Return (x, y) of the center of cell containing provided text 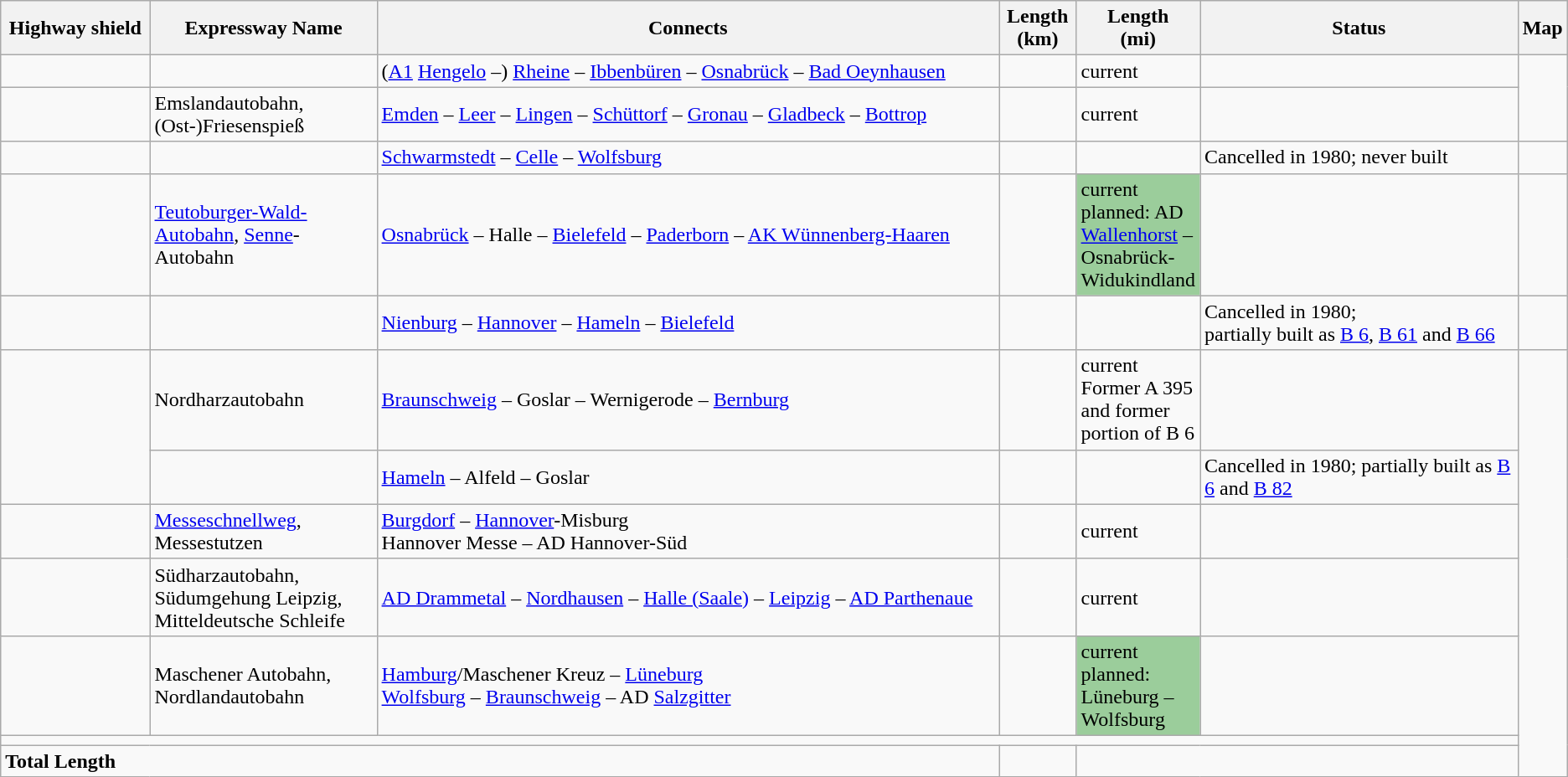
Teutoburger-Wald-Autobahn, Senne-Autobahn (263, 234)
Emslandautobahn, (Ost-)Friesenspieß (263, 114)
currentplanned: AD Wallenhorst – Osnabrück-Widukindland (1137, 234)
Braunschweig – Goslar – Wernigerode – Bernburg (688, 400)
currentFormer A 395 and former portion of B 6 (1137, 400)
Length(km) (1039, 28)
Hameln – Alfeld – Goslar (688, 477)
Total Length (500, 761)
Cancelled in 1980; partially built as B 6 and B 82 (1359, 477)
Maschener Autobahn, Nordlandautobahn (263, 685)
Nienburg – Hannover – Hameln – Bielefeld (688, 323)
Südharzautobahn, Südumgehung Leipzig, Mitteldeutsche Schleife (263, 597)
Status (1359, 28)
currentplanned: Lüneburg – Wolfsburg (1137, 685)
(A1 Hengelo –) Rheine – Ibbenbüren – Osnabrück – Bad Oeynhausen (688, 71)
Messeschnellweg, Messestutzen (263, 531)
Hamburg/Maschener Kreuz – LüneburgWolfsburg – Braunschweig – AD Salzgitter (688, 685)
Burgdorf – Hannover-MisburgHannover Messe – AD Hannover-Süd (688, 531)
Expressway Name (263, 28)
Map (1543, 28)
Connects (688, 28)
Nordharzautobahn (263, 400)
Cancelled in 1980;partially built as B 6, B 61 and B 66 (1359, 323)
Schwarmstedt – Celle – Wolfsburg (688, 157)
Highway shield (75, 28)
Emden – Leer – Lingen – Schüttorf – Gronau – Gladbeck – Bottrop (688, 114)
Cancelled in 1980; never built (1359, 157)
Osnabrück – Halle – Bielefeld – Paderborn – AK Wünnenberg-Haaren (688, 234)
Length(mi) (1137, 28)
AD Drammetal – Nordhausen – Halle (Saale) – Leipzig – AD Parthenaue (688, 597)
